Determine the [x, y] coordinate at the center of the cell enclosing the given text.  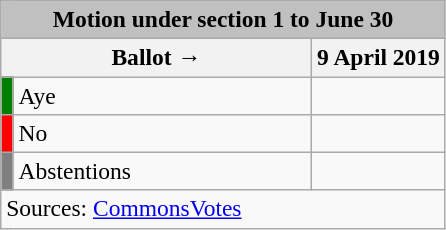
Ballot → [156, 57]
9 April 2019 [379, 57]
Aye [162, 95]
Sources: CommonsVotes [224, 209]
Abstentions [162, 171]
No [162, 133]
Motion under section 1 to June 30 [224, 19]
